Detect which cell encompasses the target text, then output its [X, Y] center coordinate. 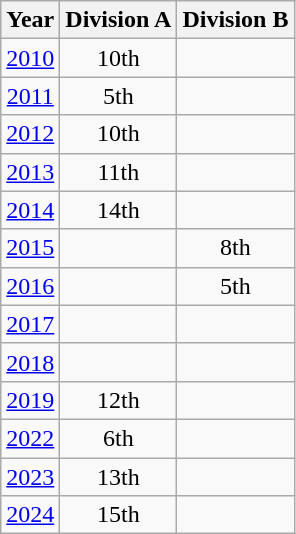
2015 [30, 248]
2013 [30, 172]
13th [118, 477]
2016 [30, 286]
2017 [30, 324]
11th [118, 172]
14th [118, 210]
2010 [30, 58]
Division A [118, 20]
12th [118, 400]
2019 [30, 400]
2023 [30, 477]
2022 [30, 438]
8th [236, 248]
2011 [30, 96]
6th [118, 438]
Year [30, 20]
15th [118, 515]
2024 [30, 515]
2012 [30, 134]
2018 [30, 362]
Division B [236, 20]
2014 [30, 210]
